Capture the cell that displays the provided text and extract its [x, y] central coordinate. 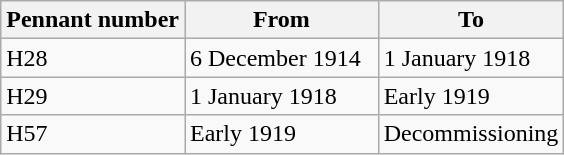
Decommissioning [471, 134]
To [471, 20]
Pennant number [93, 20]
H29 [93, 96]
From [281, 20]
H57 [93, 134]
H28 [93, 58]
6 December 1914 [281, 58]
